Capture the cell that displays the provided text and extract its (x, y) central coordinate. 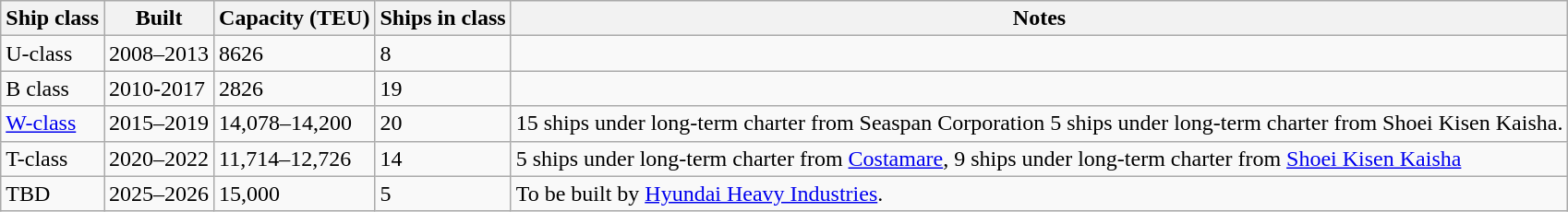
2025–2026 (159, 194)
15,000 (295, 194)
T-class (53, 159)
To be built by Hyundai Heavy Industries. (1040, 194)
2010-2017 (159, 88)
2020–2022 (159, 159)
8626 (295, 53)
U-class (53, 53)
Built (159, 18)
2008–2013 (159, 53)
5 (443, 194)
15 ships under long-term charter from Seaspan Corporation 5 ships under long-term charter from Shoei Kisen Kaisha. (1040, 124)
5 ships under long-term charter from Costamare, 9 ships under long-term charter from Shoei Kisen Kaisha (1040, 159)
8 (443, 53)
Notes (1040, 18)
W-class (53, 124)
TBD (53, 194)
2826 (295, 88)
14 (443, 159)
19 (443, 88)
B class (53, 88)
14,078–14,200 (295, 124)
Capacity (TEU) (295, 18)
20 (443, 124)
11,714–12,726 (295, 159)
Ship class (53, 18)
2015–2019 (159, 124)
Ships in class (443, 18)
